Detect which cell encompasses the target text, then output its [X, Y] center coordinate. 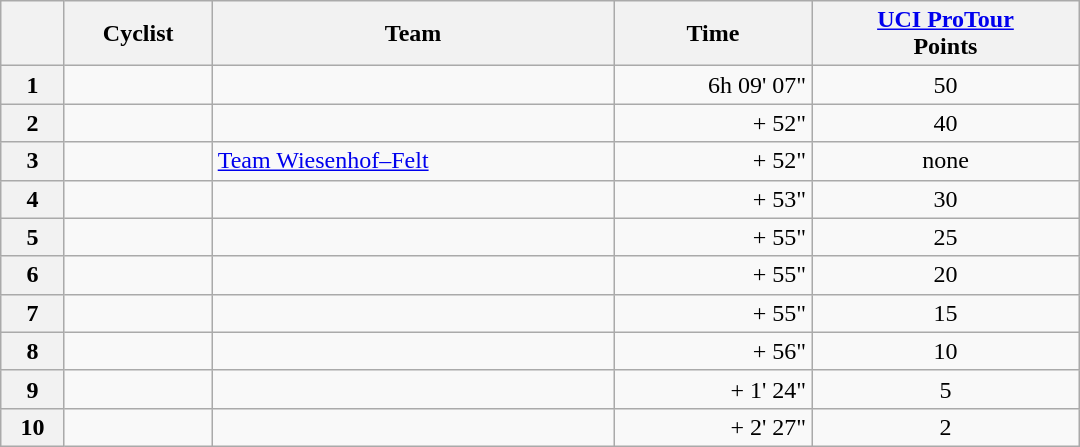
Time [713, 34]
6 [32, 275]
4 [32, 199]
+ 1' 24" [713, 389]
Team Wiesenhof–Felt [413, 161]
15 [946, 313]
UCI ProTourPoints [946, 34]
3 [32, 161]
6h 09' 07" [713, 85]
25 [946, 237]
9 [32, 389]
+ 53" [713, 199]
Team [413, 34]
+ 2' 27" [713, 427]
1 [32, 85]
+ 56" [713, 351]
40 [946, 123]
7 [32, 313]
8 [32, 351]
none [946, 161]
50 [946, 85]
Cyclist [138, 34]
20 [946, 275]
30 [946, 199]
